Return (X, Y) of the center of cell containing provided text 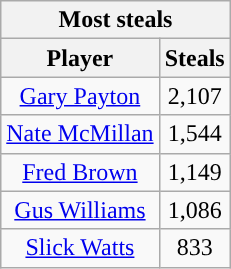
Gary Payton (80, 96)
833 (194, 248)
1,149 (194, 172)
Fred Brown (80, 172)
2,107 (194, 96)
Most steals (116, 20)
Slick Watts (80, 248)
Steals (194, 58)
Gus Williams (80, 210)
Nate McMillan (80, 134)
Player (80, 58)
1,544 (194, 134)
1,086 (194, 210)
